Pinpoint the cell where the given text exists, returning its (x, y) midpoint coordinate. 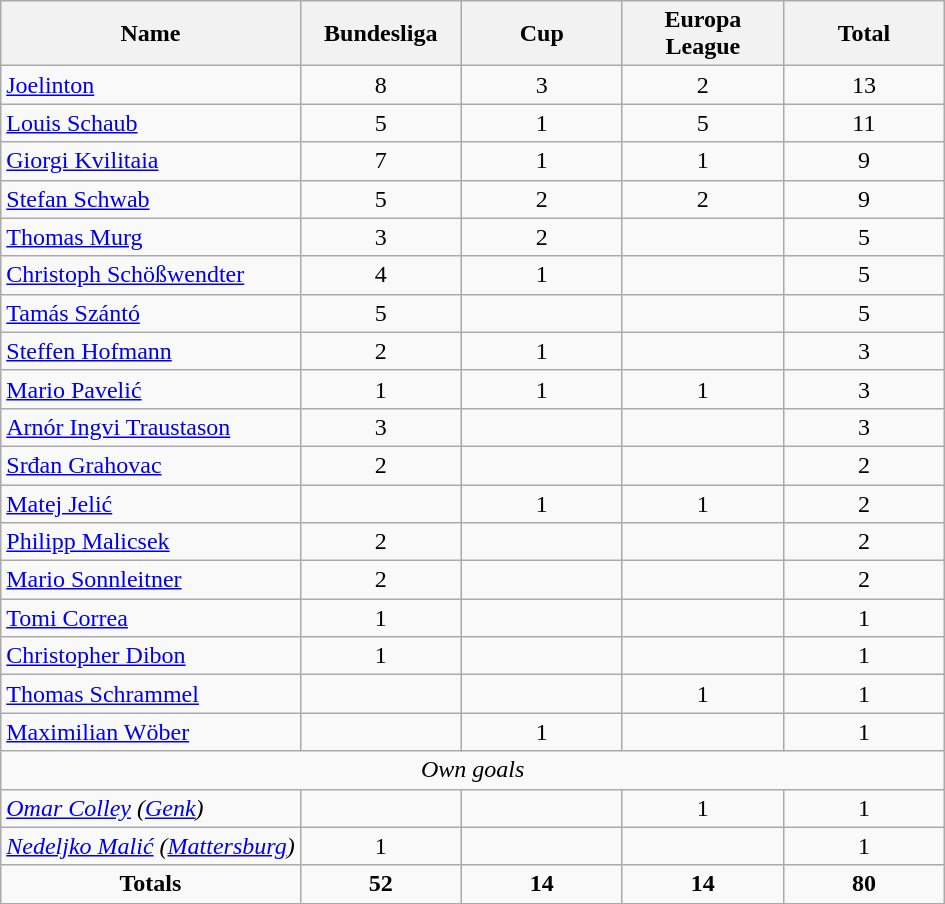
Europa League (702, 34)
Matej Jelić (150, 503)
Mario Sonnleitner (150, 580)
Louis Schaub (150, 123)
Tomi Correa (150, 618)
Christopher Dibon (150, 656)
Maximilian Wöber (150, 732)
Stefan Schwab (150, 199)
52 (380, 884)
4 (380, 275)
Steffen Hofmann (150, 351)
Tamás Szántó (150, 313)
Omar Colley (Genk) (150, 808)
Joelinton (150, 85)
80 (864, 884)
Name (150, 34)
13 (864, 85)
Christoph Schößwendter (150, 275)
Own goals (473, 770)
Giorgi Kvilitaia (150, 161)
8 (380, 85)
Arnór Ingvi Traustason (150, 427)
Philipp Malicsek (150, 542)
7 (380, 161)
Totals (150, 884)
11 (864, 123)
Cup (542, 34)
Thomas Schrammel (150, 694)
Srđan Grahovac (150, 465)
Mario Pavelić (150, 389)
Total (864, 34)
Thomas Murg (150, 237)
Nedeljko Malić (Mattersburg) (150, 846)
Bundesliga (380, 34)
